Search for the cell housing the specified text and yield its [X, Y] center coordinate. 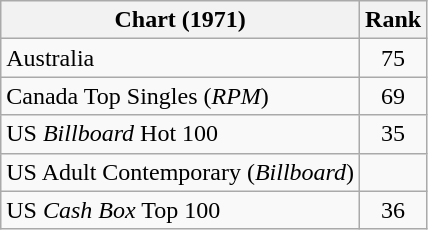
US Billboard Hot 100 [180, 134]
35 [394, 134]
75 [394, 58]
Canada Top Singles (RPM) [180, 96]
36 [394, 210]
Australia [180, 58]
Chart (1971) [180, 20]
US Cash Box Top 100 [180, 210]
Rank [394, 20]
69 [394, 96]
US Adult Contemporary (Billboard) [180, 172]
